Return the (x, y) coordinate for the center point of the cell that contains the specified text.  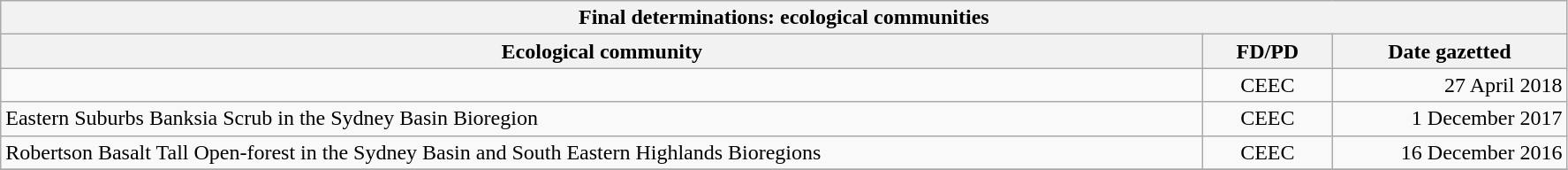
27 April 2018 (1450, 85)
16 December 2016 (1450, 152)
Date gazetted (1450, 51)
Eastern Suburbs Banksia Scrub in the Sydney Basin Bioregion (602, 119)
Final determinations: ecological communities (784, 18)
FD/PD (1268, 51)
Robertson Basalt Tall Open-forest in the Sydney Basin and South Eastern Highlands Bioregions (602, 152)
1 December 2017 (1450, 119)
Ecological community (602, 51)
